Provide the (X, Y) coordinate of the cell's center where the given text is located.  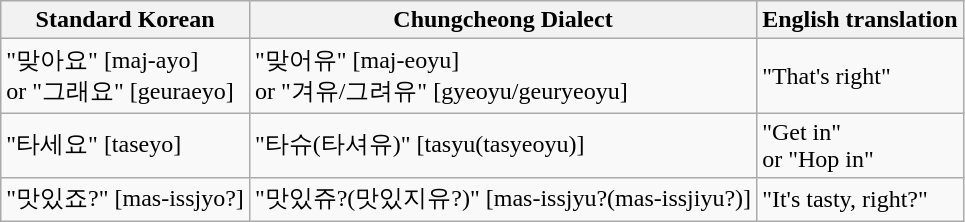
"맛있쥬?(맛있지유?)" [mas-issjyu?(mas-issjiyu?)] (502, 200)
"타슈(타셔유)" [tasyu(tasyeoyu)] (502, 146)
Chungcheong Dialect (502, 20)
"타세요" [taseyo] (126, 146)
"That's right" (860, 76)
English translation (860, 20)
"맞아요" [maj-ayo]or "그래요" [geuraeyo] (126, 76)
"맞어유" [maj-eoyu]or "겨유/그려유" [gyeoyu/geuryeoyu] (502, 76)
"Get in"or "Hop in" (860, 146)
Standard Korean (126, 20)
"맛있죠?" [mas-issjyo?] (126, 200)
"It's tasty, right?" (860, 200)
